Provide the (x, y) coordinate of the cell's center where the given text is located.  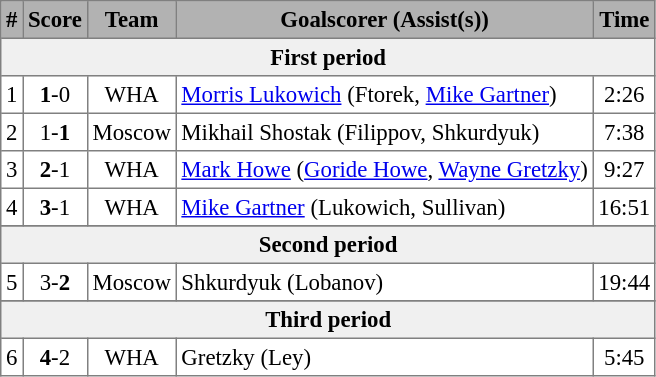
19:44 (624, 282)
3-1 (55, 207)
1-1 (55, 132)
4-2 (55, 357)
Mike Gartner (Lukowich, Sullivan) (384, 207)
Team (132, 20)
Goalscorer (Assist(s)) (384, 20)
16:51 (624, 207)
Time (624, 20)
First period (328, 57)
9:27 (624, 170)
1-0 (55, 95)
1 (12, 95)
Gretzky (Ley) (384, 357)
Third period (328, 320)
7:38 (624, 132)
Score (55, 20)
5 (12, 282)
5:45 (624, 357)
6 (12, 357)
Second period (328, 245)
2 (12, 132)
# (12, 20)
3-2 (55, 282)
3 (12, 170)
Morris Lukowich (Ftorek, Mike Gartner) (384, 95)
2:26 (624, 95)
Mikhail Shostak (Filippov, Shkurdyuk) (384, 132)
4 (12, 207)
2-1 (55, 170)
Shkurdyuk (Lobanov) (384, 282)
Mark Howe (Goride Howe, Wayne Gretzky) (384, 170)
